Capture the cell that displays the provided text and extract its [X, Y] central coordinate. 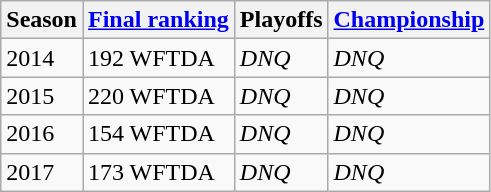
220 WFTDA [158, 96]
Championship [409, 20]
2015 [42, 96]
2017 [42, 172]
2014 [42, 58]
Season [42, 20]
Playoffs [281, 20]
2016 [42, 134]
Final ranking [158, 20]
192 WFTDA [158, 58]
173 WFTDA [158, 172]
154 WFTDA [158, 134]
